Detect which cell encompasses the target text, then output its (X, Y) center coordinate. 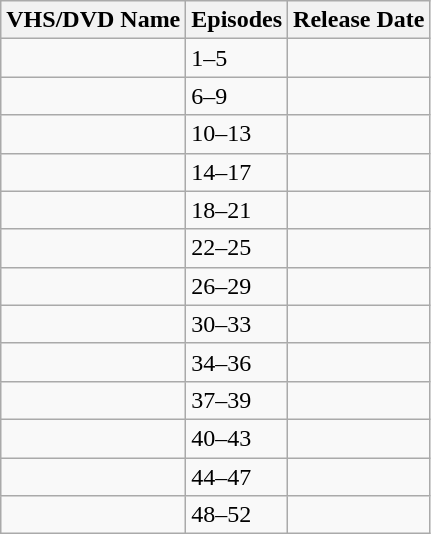
34–36 (237, 362)
6–9 (237, 96)
VHS/DVD Name (94, 20)
48–52 (237, 515)
26–29 (237, 286)
37–39 (237, 400)
14–17 (237, 172)
10–13 (237, 134)
40–43 (237, 438)
Episodes (237, 20)
30–33 (237, 324)
Release Date (359, 20)
22–25 (237, 248)
1–5 (237, 58)
18–21 (237, 210)
44–47 (237, 477)
